Output the (X, Y) coordinate of the center of the cell containing the given text.  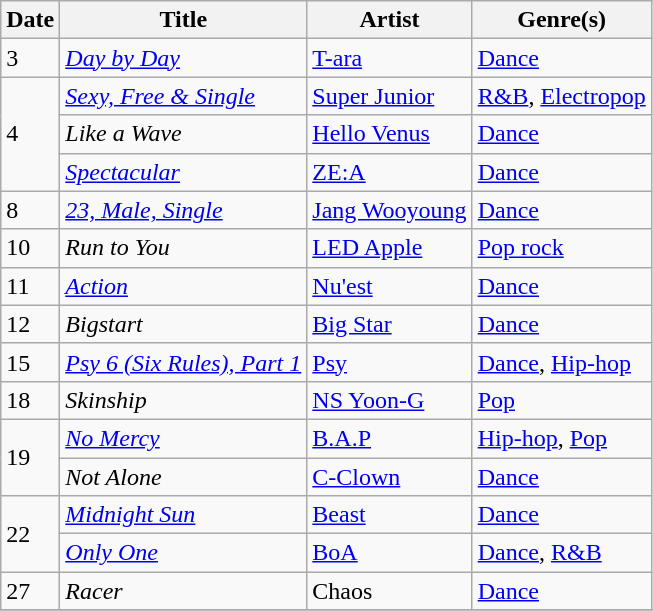
Not Alone (184, 477)
Nu'est (390, 286)
LED Apple (390, 248)
Midnight Sun (184, 515)
Spectacular (184, 172)
R&B, Electropop (562, 96)
Skinship (184, 400)
No Mercy (184, 438)
Chaos (390, 591)
Beast (390, 515)
10 (30, 248)
T-ara (390, 58)
12 (30, 324)
Artist (390, 20)
15 (30, 362)
3 (30, 58)
Super Junior (390, 96)
Psy 6 (Six Rules), Part 1 (184, 362)
Hello Venus (390, 134)
Psy (390, 362)
ZE:A (390, 172)
Run to You (184, 248)
Pop (562, 400)
4 (30, 134)
Like a Wave (184, 134)
27 (30, 591)
BoA (390, 553)
B.A.P (390, 438)
Date (30, 20)
18 (30, 400)
Dance, R&B (562, 553)
C-Clown (390, 477)
23, Male, Single (184, 210)
Dance, Hip-hop (562, 362)
Sexy, Free & Single (184, 96)
Racer (184, 591)
8 (30, 210)
Action (184, 286)
Big Star (390, 324)
11 (30, 286)
Title (184, 20)
Jang Wooyoung (390, 210)
Bigstart (184, 324)
Day by Day (184, 58)
NS Yoon-G (390, 400)
Pop rock (562, 248)
Hip-hop, Pop (562, 438)
22 (30, 534)
19 (30, 457)
Only One (184, 553)
Genre(s) (562, 20)
